For the text-containing cell, return its midpoint in [x, y] coordinate format. 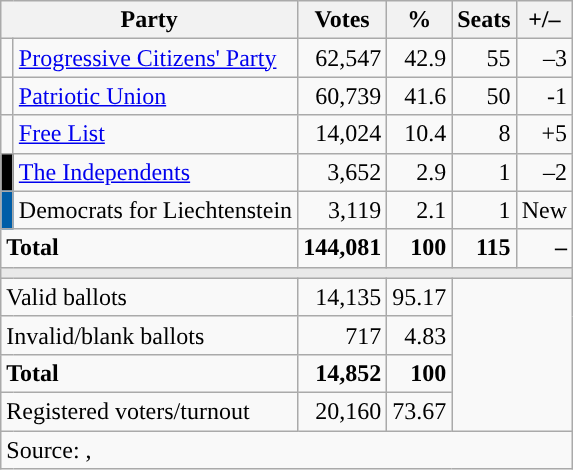
144,081 [342, 248]
Invalid/blank ballots [150, 335]
60,739 [342, 96]
8 [484, 134]
Patriotic Union [155, 96]
42.9 [420, 58]
14,024 [342, 134]
Free List [155, 134]
-1 [544, 96]
115 [484, 248]
717 [342, 335]
41.6 [420, 96]
New [544, 210]
% [420, 20]
Valid ballots [150, 297]
14,135 [342, 297]
4.83 [420, 335]
Seats [484, 20]
10.4 [420, 134]
2.1 [420, 210]
73.67 [420, 411]
Votes [342, 20]
– [544, 248]
Registered voters/turnout [150, 411]
3,652 [342, 172]
20,160 [342, 411]
55 [484, 58]
50 [484, 96]
+/– [544, 20]
95.17 [420, 297]
–2 [544, 172]
The Independents [155, 172]
–3 [544, 58]
14,852 [342, 373]
2.9 [420, 172]
Progressive Citizens' Party [155, 58]
Party [150, 20]
62,547 [342, 58]
3,119 [342, 210]
Democrats for Liechtenstein [155, 210]
+5 [544, 134]
Source: , [287, 449]
